Pinpoint the cell where the given text exists, returning its (X, Y) midpoint coordinate. 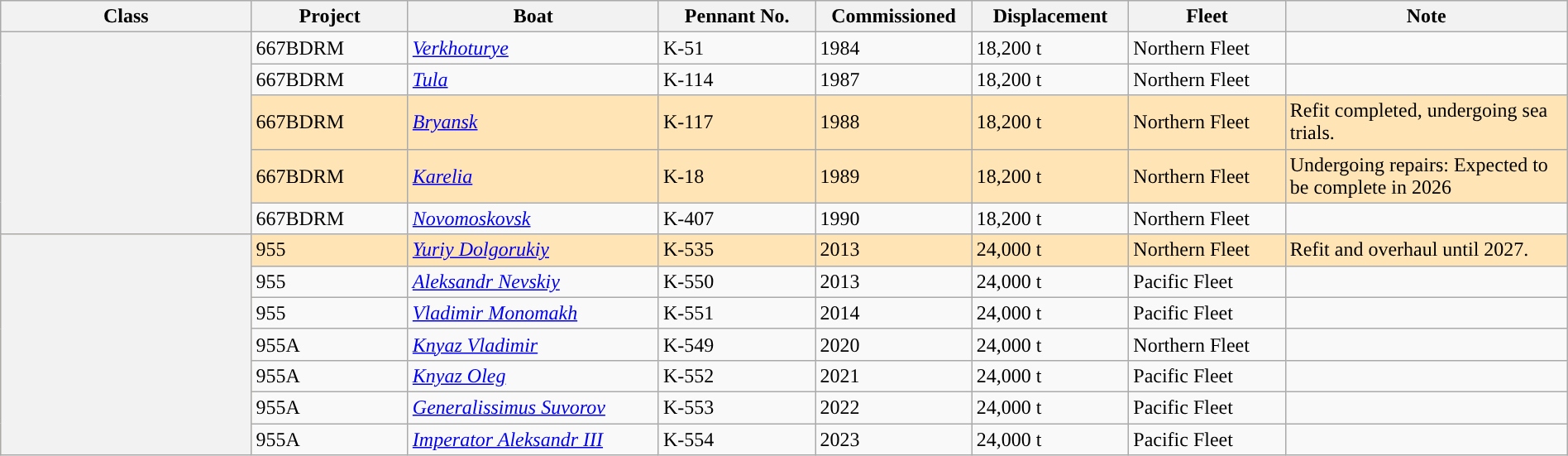
1990 (893, 218)
Knyaz Oleg (533, 376)
K-407 (736, 218)
Bryansk (533, 122)
1989 (893, 175)
2023 (893, 439)
Boat (533, 17)
K-554 (736, 439)
Generalissimus Suvorov (533, 407)
Class (126, 17)
1988 (893, 122)
K-51 (736, 48)
1984 (893, 48)
K-551 (736, 313)
K-552 (736, 376)
2022 (893, 407)
Pennant No. (736, 17)
Fleet (1207, 17)
K-549 (736, 344)
K-550 (736, 281)
2020 (893, 344)
K-535 (736, 250)
Yuriy Dolgorukiy (533, 250)
Verkhoturye (533, 48)
Karelia (533, 175)
Vladimir Monomakh (533, 313)
2014 (893, 313)
Refit and overhaul until 2027. (1426, 250)
K-117 (736, 122)
Novomoskovsk (533, 218)
2021 (893, 376)
Imperator Aleksandr III (533, 439)
Undergoing repairs: Expected to be complete in 2026 (1426, 175)
K-553 (736, 407)
Refit completed, undergoing sea trials. (1426, 122)
K-114 (736, 79)
Commissioned (893, 17)
K-18 (736, 175)
Knyaz Vladimir (533, 344)
Displacement (1050, 17)
Tula (533, 79)
Aleksandr Nevskiy (533, 281)
Note (1426, 17)
1987 (893, 79)
Project (329, 17)
